Capture the cell that displays the provided text and extract its [x, y] central coordinate. 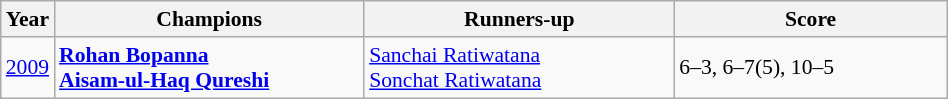
Score [810, 19]
Champions [209, 19]
Rohan Bopanna Aisam-ul-Haq Qureshi [209, 68]
Year [28, 19]
2009 [28, 68]
6–3, 6–7(5), 10–5 [810, 68]
Sanchai Ratiwatana Sonchat Ratiwatana [519, 68]
Runners-up [519, 19]
